Provide the (X, Y) coordinate of the cell's center where the given text is located.  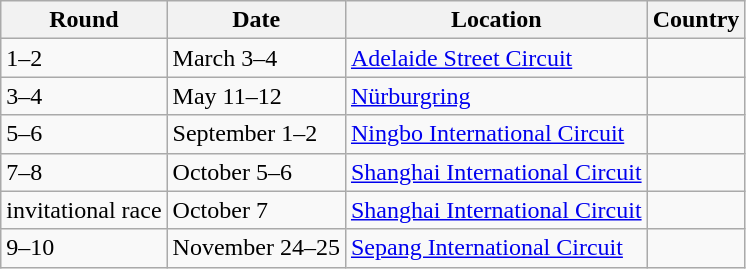
Round (84, 20)
October 5–6 (256, 172)
Country (696, 20)
Location (496, 20)
March 3–4 (256, 58)
September 1–2 (256, 134)
November 24–25 (256, 248)
Date (256, 20)
9–10 (84, 248)
3–4 (84, 96)
October 7 (256, 210)
5–6 (84, 134)
Nürburgring (496, 96)
7–8 (84, 172)
Adelaide Street Circuit (496, 58)
Ningbo International Circuit (496, 134)
May 11–12 (256, 96)
1–2 (84, 58)
Sepang International Circuit (496, 248)
invitational race (84, 210)
